Find where the given text appears and provide that cell's center as (x, y) coordinate. 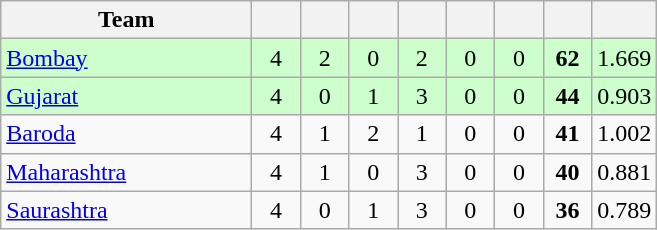
0.789 (624, 210)
0.881 (624, 172)
1.669 (624, 58)
Saurashtra (126, 210)
41 (568, 134)
Gujarat (126, 96)
62 (568, 58)
Baroda (126, 134)
Maharashtra (126, 172)
44 (568, 96)
1.002 (624, 134)
36 (568, 210)
Bombay (126, 58)
40 (568, 172)
Team (126, 20)
0.903 (624, 96)
